Find where the given text appears and provide that cell's center as (x, y) coordinate. 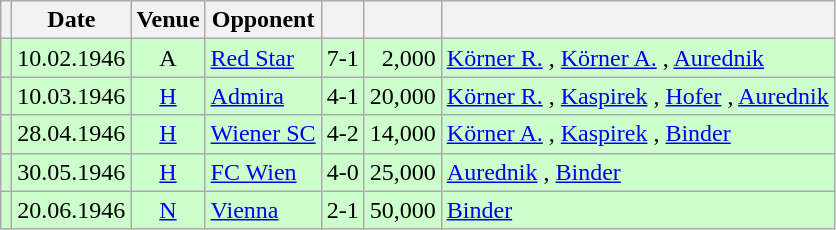
2,000 (402, 58)
28.04.1946 (72, 134)
Aurednik , Binder (638, 172)
A (168, 58)
Vienna (263, 210)
50,000 (402, 210)
FC Wien (263, 172)
7-1 (342, 58)
Körner R. , Körner A. , Aurednik (638, 58)
10.02.1946 (72, 58)
Körner R. , Kaspirek , Hofer , Aurednik (638, 96)
4-1 (342, 96)
14,000 (402, 134)
N (168, 210)
Opponent (263, 20)
20.06.1946 (72, 210)
Date (72, 20)
4-0 (342, 172)
4-2 (342, 134)
Red Star (263, 58)
20,000 (402, 96)
Binder (638, 210)
30.05.1946 (72, 172)
10.03.1946 (72, 96)
Venue (168, 20)
2-1 (342, 210)
25,000 (402, 172)
Wiener SC (263, 134)
Admira (263, 96)
Körner A. , Kaspirek , Binder (638, 134)
